Return the [X, Y] coordinate for the center point of the cell that contains the specified text.  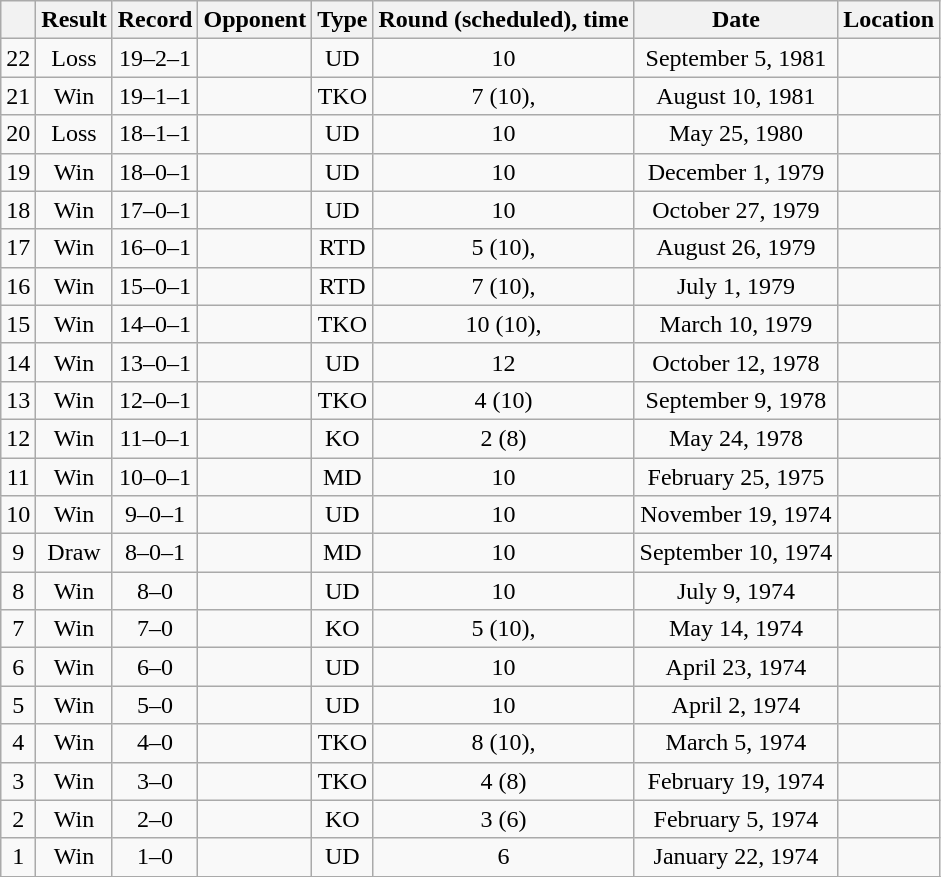
May 25, 1980 [736, 134]
5 [18, 705]
3 (6) [504, 819]
19–2–1 [155, 58]
14–0–1 [155, 324]
July 9, 1974 [736, 591]
May 14, 1974 [736, 629]
Opponent [255, 20]
11 [18, 477]
20 [18, 134]
February 5, 1974 [736, 819]
22 [18, 58]
Date [736, 20]
2 (8) [504, 438]
December 1, 1979 [736, 172]
1–0 [155, 857]
August 10, 1981 [736, 96]
6–0 [155, 667]
5–0 [155, 705]
8–0 [155, 591]
February 25, 1975 [736, 477]
July 1, 1979 [736, 286]
9–0–1 [155, 515]
10 (10), [504, 324]
4 (8) [504, 781]
17 [18, 248]
October 27, 1979 [736, 210]
Draw [74, 553]
November 19, 1974 [736, 515]
15–0–1 [155, 286]
October 12, 1978 [736, 362]
13 [18, 400]
May 24, 1978 [736, 438]
2–0 [155, 819]
19–1–1 [155, 96]
17–0–1 [155, 210]
19 [18, 172]
21 [18, 96]
16 [18, 286]
Round (scheduled), time [504, 20]
10–0–1 [155, 477]
February 19, 1974 [736, 781]
2 [18, 819]
4 [18, 743]
12–0–1 [155, 400]
7 [18, 629]
3–0 [155, 781]
August 26, 1979 [736, 248]
4 (10) [504, 400]
7–0 [155, 629]
8 [18, 591]
8 (10), [504, 743]
Location [889, 20]
March 10, 1979 [736, 324]
January 22, 1974 [736, 857]
9 [18, 553]
September 9, 1978 [736, 400]
13–0–1 [155, 362]
Record [155, 20]
April 2, 1974 [736, 705]
18–1–1 [155, 134]
18–0–1 [155, 172]
8–0–1 [155, 553]
3 [18, 781]
April 23, 1974 [736, 667]
Type [342, 20]
September 10, 1974 [736, 553]
14 [18, 362]
Result [74, 20]
18 [18, 210]
4–0 [155, 743]
1 [18, 857]
March 5, 1974 [736, 743]
15 [18, 324]
September 5, 1981 [736, 58]
11–0–1 [155, 438]
16–0–1 [155, 248]
